Scan for the cell matching the given text and deliver its [x, y] coordinate at center. 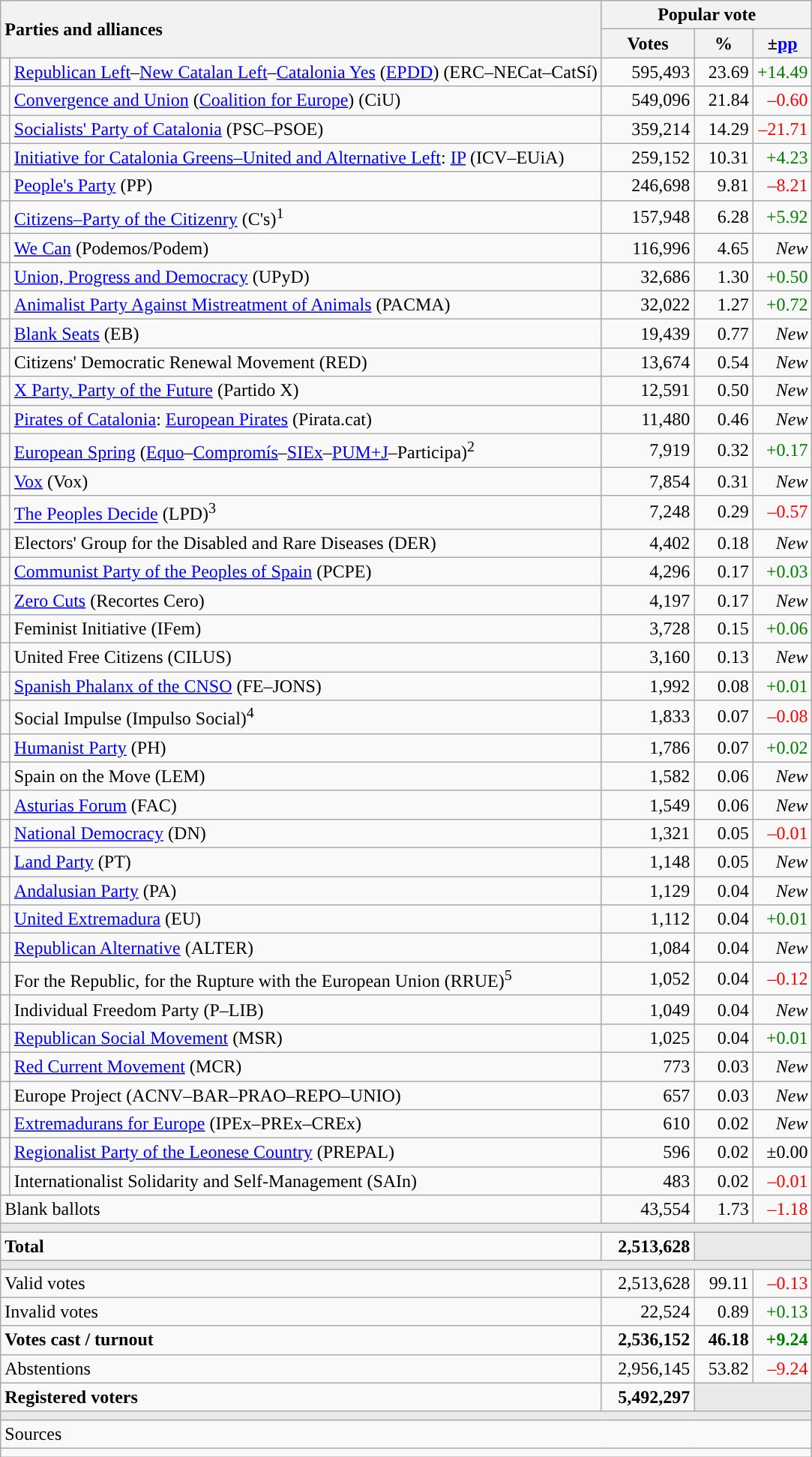
Spain on the Move (LEM) [306, 776]
1.27 [724, 305]
596 [648, 1153]
Invalid votes [301, 1312]
Registered voters [301, 1397]
European Spring (Equo–Compromís–SIEx–PUM+J–Participa)2 [306, 450]
43,554 [648, 1210]
657 [648, 1096]
116,996 [648, 248]
Electors' Group for the Disabled and Rare Diseases (DER) [306, 543]
Republican Left–New Catalan Left–Catalonia Yes (EPDD) (ERC–NECat–CatSí) [306, 72]
Citizens–Party of the Citizenry (C's)1 [306, 217]
19,439 [648, 334]
People's Party (PP) [306, 186]
Total [301, 1246]
359,214 [648, 129]
6.28 [724, 217]
Sources [406, 1434]
–9.24 [783, 1369]
610 [648, 1124]
246,698 [648, 186]
Red Current Movement (MCR) [306, 1066]
0.77 [724, 334]
Asturias Forum (FAC) [306, 805]
–21.71 [783, 129]
1,321 [648, 833]
Blank ballots [301, 1210]
549,096 [648, 100]
Votes cast / turnout [301, 1340]
1,112 [648, 919]
2,956,145 [648, 1369]
483 [648, 1181]
Zero Cuts (Recortes Cero) [306, 600]
1,549 [648, 805]
Blank Seats (EB) [306, 334]
–0.60 [783, 100]
0.18 [724, 543]
1,148 [648, 862]
0.13 [724, 658]
+0.17 [783, 450]
1,129 [648, 891]
12,591 [648, 391]
Communist Party of the Peoples of Spain (PCPE) [306, 571]
3,728 [648, 629]
1,582 [648, 776]
–8.21 [783, 186]
157,948 [648, 217]
Valid votes [301, 1283]
14.29 [724, 129]
23.69 [724, 72]
Land Party (PT) [306, 862]
Socialists' Party of Catalonia (PSC–PSOE) [306, 129]
+9.24 [783, 1340]
1,025 [648, 1038]
4,197 [648, 600]
46.18 [724, 1340]
7,248 [648, 513]
1,992 [648, 686]
3,160 [648, 658]
±0.00 [783, 1153]
+0.50 [783, 277]
1,786 [648, 748]
Social Impulse (Impulso Social)4 [306, 717]
+0.06 [783, 629]
Popular vote [706, 15]
7,919 [648, 450]
Votes [648, 43]
Republican Alternative (ALTER) [306, 948]
+0.72 [783, 305]
Andalusian Party (PA) [306, 891]
1.73 [724, 1210]
0.89 [724, 1312]
1,049 [648, 1009]
±pp [783, 43]
9.81 [724, 186]
Feminist Initiative (IFem) [306, 629]
–1.18 [783, 1210]
Pirates of Catalonia: European Pirates (Pirata.cat) [306, 419]
United Free Citizens (CILUS) [306, 658]
Citizens' Democratic Renewal Movement (RED) [306, 362]
–0.57 [783, 513]
Spanish Phalanx of the CNSO (FE–JONS) [306, 686]
0.54 [724, 362]
4,402 [648, 543]
–0.08 [783, 717]
Individual Freedom Party (P–LIB) [306, 1009]
21.84 [724, 100]
Republican Social Movement (MSR) [306, 1038]
595,493 [648, 72]
99.11 [724, 1283]
0.46 [724, 419]
0.29 [724, 513]
7,854 [648, 481]
We Can (Podemos/Podem) [306, 248]
United Extremadura (EU) [306, 919]
Parties and alliances [301, 29]
1,833 [648, 717]
+0.13 [783, 1312]
For the Republic, for the Rupture with the European Union (RRUE)5 [306, 979]
2,536,152 [648, 1340]
+4.23 [783, 157]
10.31 [724, 157]
53.82 [724, 1369]
0.08 [724, 686]
Internationalist Solidarity and Self-Management (SAIn) [306, 1181]
The Peoples Decide (LPD)3 [306, 513]
11,480 [648, 419]
0.31 [724, 481]
Convergence and Union (Coalition for Europe) (CiU) [306, 100]
32,686 [648, 277]
Humanist Party (PH) [306, 748]
–0.12 [783, 979]
0.32 [724, 450]
Vox (Vox) [306, 481]
–0.13 [783, 1283]
+14.49 [783, 72]
Animalist Party Against Mistreatment of Animals (PACMA) [306, 305]
National Democracy (DN) [306, 833]
+0.02 [783, 748]
Union, Progress and Democracy (UPyD) [306, 277]
+5.92 [783, 217]
Initiative for Catalonia Greens–United and Alternative Left: IP (ICV–EUiA) [306, 157]
1,084 [648, 948]
32,022 [648, 305]
+0.03 [783, 571]
1.30 [724, 277]
13,674 [648, 362]
1,052 [648, 979]
Europe Project (ACNV–BAR–PRAO–REPO–UNIO) [306, 1096]
0.15 [724, 629]
Regionalist Party of the Leonese Country (PREPAL) [306, 1153]
4,296 [648, 571]
X Party, Party of the Future (Partido X) [306, 391]
22,524 [648, 1312]
5,492,297 [648, 1397]
773 [648, 1066]
Extremadurans for Europe (IPEx–PREx–CREx) [306, 1124]
Abstentions [301, 1369]
4.65 [724, 248]
259,152 [648, 157]
% [724, 43]
0.50 [724, 391]
